Identify which cell holds the provided text, then report its (x, y) central coordinate. 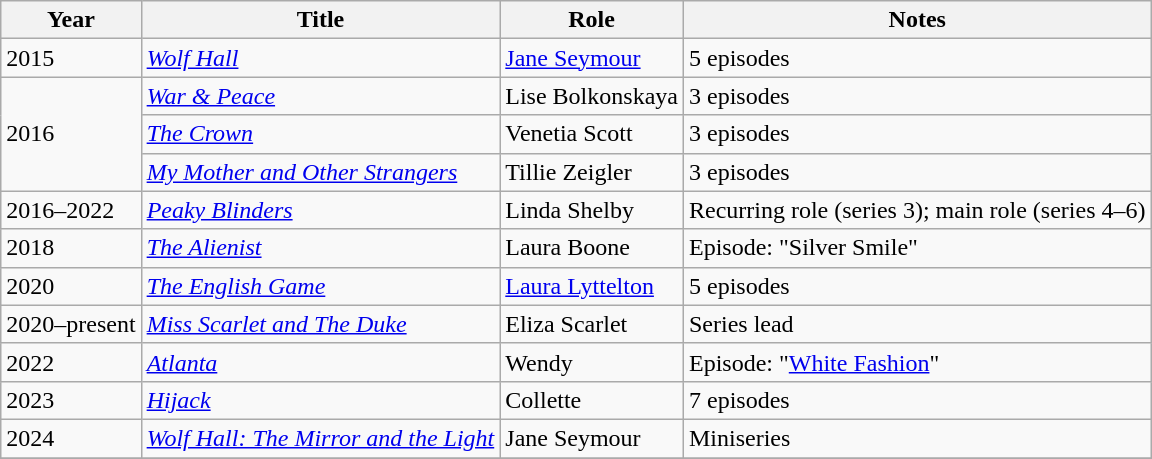
2016 (71, 134)
2020–present (71, 324)
Tillie Zeigler (592, 172)
Role (592, 20)
2016–2022 (71, 210)
2015 (71, 58)
Hijack (320, 400)
Recurring role (series 3); main role (series 4–6) (917, 210)
My Mother and Other Strangers (320, 172)
Episode: "Silver Smile" (917, 248)
Venetia Scott (592, 134)
Collette (592, 400)
The English Game (320, 286)
2022 (71, 362)
Linda Shelby (592, 210)
The Alienist (320, 248)
War & Peace (320, 96)
Episode: "White Fashion" (917, 362)
Peaky Blinders (320, 210)
Wolf Hall: The Mirror and the Light (320, 438)
2018 (71, 248)
Wolf Hall (320, 58)
Notes (917, 20)
7 episodes (917, 400)
Year (71, 20)
Laura Lyttelton (592, 286)
Miniseries (917, 438)
Miss Scarlet and The Duke (320, 324)
Lise Bolkonskaya (592, 96)
The Crown (320, 134)
2024 (71, 438)
2023 (71, 400)
Laura Boone (592, 248)
Atlanta (320, 362)
Title (320, 20)
Series lead (917, 324)
Wendy (592, 362)
Eliza Scarlet (592, 324)
2020 (71, 286)
